Return the (x, y) coordinate for the center point of the cell that contains the specified text.  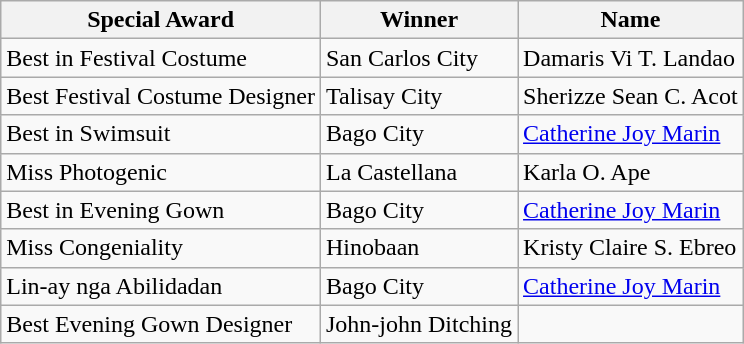
Karla O. Ape (631, 172)
John-john Ditching (418, 324)
Sherizze Sean C. Acot (631, 96)
Winner (418, 20)
Special Award (161, 20)
Best in Evening Gown (161, 210)
San Carlos City (418, 58)
La Castellana (418, 172)
Damaris Vi T. Landao (631, 58)
Miss Photogenic (161, 172)
Best in Festival Costume (161, 58)
Kristy Claire S. Ebreo (631, 248)
Best Festival Costume Designer (161, 96)
Name (631, 20)
Lin-ay nga Abilidadan (161, 286)
Best Evening Gown Designer (161, 324)
Hinobaan (418, 248)
Miss Congeniality (161, 248)
Best in Swimsuit (161, 134)
Talisay City (418, 96)
